Return [x, y] of the center of cell containing provided text 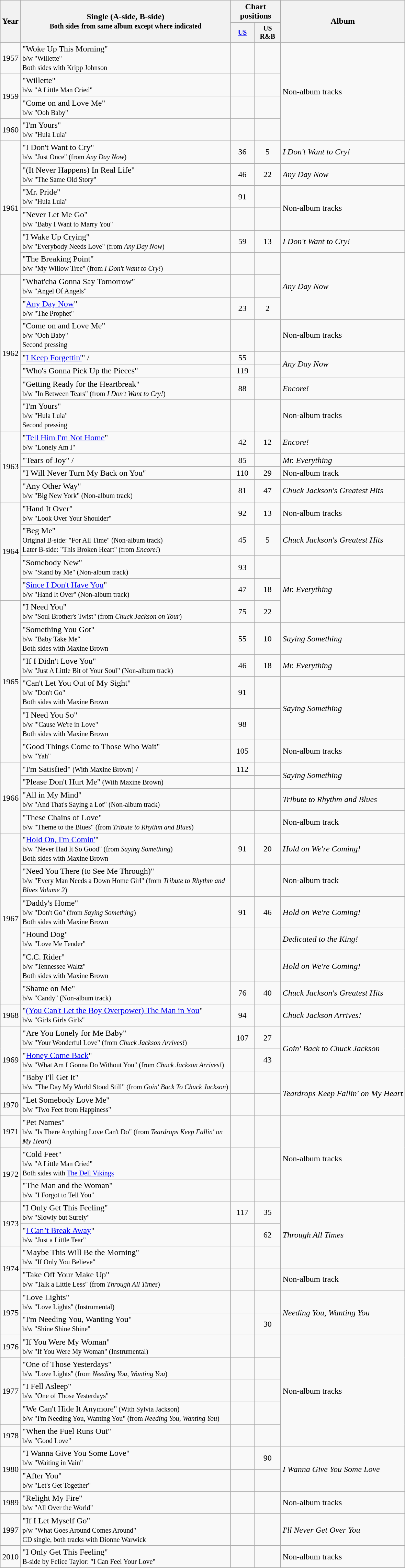
62 [267, 1235]
"Beg Me"Original B-side: "For All Time" (Non-album track)Later B-side: "This Broken Heart" (from Encore!) [126, 540]
"We Can't Hide It Anymore" (With Sylvia Jackson)b/w "I'm Needing You, Wanting You" (from Needing You, Wanting You) [126, 1413]
"Need You There (to See Me Through)"b/w "Every Man Needs a Down Home Girl" (from Tribute to Rhythm and Blues Volume 2) [126, 881]
"Any Day Now"b/w "The Prophet" [126, 308]
"Tell Him I'm Not Home"b/w "Lonely Am I" [126, 442]
"Hold On, I'm Comin'"b/w "Never Had It So Good" (from Saying Something)Both sides with Maxine Brown [126, 849]
59 [243, 242]
117 [243, 1212]
"The Man and the Woman"b/w "I Forgot to Tell You" [126, 1190]
45 [243, 540]
"(You Can't Let the Boy Overpower) The Man in You"b/w "Girls Girls Girls" [126, 1015]
"If You Were My Woman"b/w "If You Were My Woman" (Instrumental) [126, 1347]
"Woke Up This Morning"b/w "Willette"Both sides with Kripp Johnson [126, 58]
"Love Lights"b/w "Love Lights" (Instrumental) [126, 1302]
"Honey Come Back"b/w "What Am I Gonna Do Without You" (from Chuck Jackson Arrives!) [126, 1060]
"Come on and Love Me"b/w "Ooh Baby" [126, 107]
105 [243, 751]
"I Wanna Give You Some Love"b/w "Waiting in Vain" [126, 1458]
40 [267, 993]
"I Keep Forgettin'" / [126, 358]
29 [267, 473]
"I'm Satisfied" (With Maxine Brown) / [126, 769]
1971 [10, 1131]
107 [243, 1038]
"Willette"b/w "A Little Man Cried" [126, 85]
"Cold Feet"b/w "A Little Man Cried"Both sides with The Dell Vikings [126, 1163]
30 [267, 1324]
"I Don't Want to Cry"b/w "Just Once" (from Any Day Now) [126, 152]
1978 [10, 1436]
"What'cha Gonna Say Tomorrow"b/w "Angel Of Angels" [126, 286]
1966 [10, 798]
"I Fell Asleep"b/w "One of Those Yesterdays" [126, 1391]
43 [267, 1060]
"Maybe This Will Be the Morning"b/w "If Only You Believe" [126, 1257]
2 [267, 308]
1989 [10, 1502]
Teardrops Keep Fallin' on My Heart [343, 1093]
92 [243, 513]
1957 [10, 58]
Year [10, 21]
"Mr. Pride"b/w "Hula Lula" [126, 197]
"I Only Get This Feeling"b/w "Slowly but Surely" [126, 1212]
"All in My Mind"b/w "And That's Saying a Lot" (Non-album track) [126, 800]
"Pet Names"b/w "Is There Anything Love Can't Do" (from Teardrops Keep Fallin' on My Heart) [126, 1131]
110 [243, 473]
"I'm Yours"b/w "Hula Lula" [126, 130]
Dedicated to the King! [343, 939]
2010 [10, 1557]
"I Need You"b/w "Soul Brother's Twist" (from Chuck Jackson on Tour) [126, 612]
1975 [10, 1313]
"Who's Gonna Pick Up the Pieces" [126, 371]
76 [243, 993]
"I Only Get This Feeling"B-side by Felice Taylor: "I Can Feel Your Love" [126, 1557]
88 [243, 388]
1964 [10, 551]
1965 [10, 682]
Album [343, 21]
"I Need You So"b/w "'Cause We're in Love"Both sides with Maxine Brown [126, 724]
"Please Don't Hurt Me" (With Maxine Brown) [126, 782]
"Take Off Your Make Up"b/w "Talk a Little Less" (from Through All Times) [126, 1279]
"I Will Never Turn My Back on You" [126, 473]
"Relight My Fire"b/w "All Over the World" [126, 1502]
1959 [10, 96]
Chuck Jackson Arrives! [343, 1015]
85 [243, 460]
Needing You, Wanting You [343, 1313]
119 [243, 371]
"I'm Needing You, Wanting You"b/w "Shine Shine Shine" [126, 1324]
1997 [10, 1530]
1963 [10, 466]
1961 [10, 208]
"I Can’t Break Away" b/w "Just a Little Tear" [126, 1235]
"Hand It Over"b/w "Look Over Your Shoulder" [126, 513]
"The Breaking Point"b/w "My Willow Tree" (from I Don't Want to Cry!) [126, 264]
1972 [10, 1174]
112 [243, 769]
27 [267, 1038]
US [243, 32]
"(It Never Happens) In Real Life"b/w "The Same Old Story" [126, 174]
Goin' Back to Chuck Jackson [343, 1049]
1977 [10, 1391]
1974 [10, 1268]
"Come on and Love Me"b/w "Ooh Baby"Second pressing [126, 335]
"Are You Lonely for Me Baby"b/w "Your Wonderful Love" (from Chuck Jackson Arrives!) [126, 1038]
1970 [10, 1104]
"I'm Yours"b/w "Hula Lula"Second pressing [126, 415]
"Baby I'll Get It"b/w "The Day My World Stood Still" (from Goin' Back To Chuck Jackson) [126, 1082]
1973 [10, 1223]
93 [243, 567]
98 [243, 724]
"Let Somebody Love Me"b/w "Two Feet from Happiness" [126, 1104]
Single (A-side, B-side)Both sides from same album except where indicated [126, 21]
"I Wake Up Crying"b/w "Everybody Needs Love" (from Any Day Now) [126, 242]
1967 [10, 918]
75 [243, 612]
"Daddy's Home"b/w "Don't Go" (from Saying Something)Both sides with Maxine Brown [126, 912]
1976 [10, 1347]
36 [243, 152]
"Something You Got"b/w "Baby Take Me"Both sides with Maxine Brown [126, 639]
"When the Fuel Runs Out"b/w "Good Love" [126, 1436]
"Hound Dog"b/w "Love Me Tender" [126, 939]
1969 [10, 1060]
"One of Those Yesterdays"b/w "Love Lights" (from Needing You, Wanting You) [126, 1369]
Through All Times [343, 1235]
"Any Other Way"b/w "Big New York" (Non-album track) [126, 491]
I'll Never Get Over You [343, 1530]
94 [243, 1015]
1980 [10, 1469]
"These Chains of Love"b/w "Theme to the Blues" (from Tribute to Rhythm and Blues) [126, 822]
"Getting Ready for the Heartbreak"b/w "In Between Tears" (from I Don't Want to Cry!) [126, 388]
Chart positions [256, 12]
1962 [10, 353]
"Can't Let You Out of My Sight"b/w "Don't Go"Both sides with Maxine Brown [126, 693]
90 [267, 1458]
42 [243, 442]
"C.C. Rider"b/w "Tennessee Waltz"Both sides with Maxine Brown [126, 966]
10 [267, 639]
12 [267, 442]
US R&B [267, 32]
20 [267, 849]
"Somebody New"b/w "Stand by Me" (Non-album track) [126, 567]
"Shame on Me"b/w "Candy" (Non-album track) [126, 993]
1960 [10, 130]
1968 [10, 1015]
"Since I Don't Have You"b/w "Hand It Over" (Non-album track) [126, 590]
"If I Didn't Love You"b/w "Just A Little Bit of Your Soul" (Non-album track) [126, 666]
"Never Let Me Go"b/w "Baby I Want to Marry You" [126, 219]
"Tears of Joy" / [126, 460]
Tribute to Rhythm and Blues [343, 800]
"If I Let Myself Go"p/w "What Goes Around Comes Around"CD single, both tracks with Dionne Warwick [126, 1530]
35 [267, 1212]
"After You"b/w "Let's Get Together" [126, 1480]
"Good Things Come to Those Who Wait"b/w "Yah" [126, 751]
81 [243, 491]
23 [243, 308]
I Wanna Give You Some Love [343, 1469]
